Scan for the cell matching the given text and deliver its [X, Y] coordinate at center. 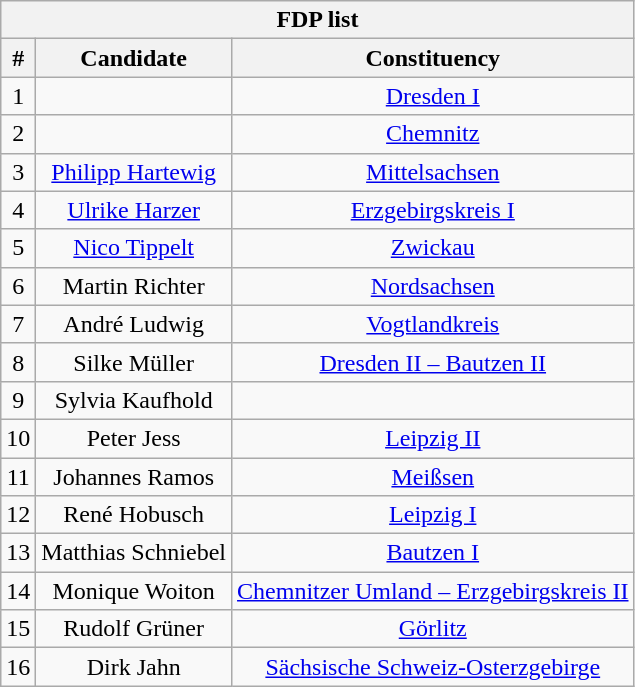
Martin Richter [134, 286]
Chemnitzer Umland – Erzgebirgskreis II [434, 591]
# [18, 58]
FDP list [318, 20]
3 [18, 172]
Dirk Jahn [134, 667]
René Hobusch [134, 515]
Nordsachsen [434, 286]
Leipzig II [434, 438]
Matthias Schniebel [134, 553]
Dresden I [434, 96]
Vogtlandkreis [434, 324]
Görlitz [434, 629]
15 [18, 629]
8 [18, 362]
Chemnitz [434, 134]
14 [18, 591]
2 [18, 134]
Constituency [434, 58]
5 [18, 248]
16 [18, 667]
Nico Tippelt [134, 248]
Zwickau [434, 248]
10 [18, 438]
11 [18, 477]
7 [18, 324]
Monique Woiton [134, 591]
Erzgebirgskreis I [434, 210]
Rudolf Grüner [134, 629]
Leipzig I [434, 515]
Peter Jess [134, 438]
Mittelsachsen [434, 172]
Ulrike Harzer [134, 210]
13 [18, 553]
Sylvia Kaufhold [134, 400]
12 [18, 515]
Philipp Hartewig [134, 172]
1 [18, 96]
Johannes Ramos [134, 477]
9 [18, 400]
Bautzen I [434, 553]
Meißsen [434, 477]
André Ludwig [134, 324]
Silke Müller [134, 362]
Candidate [134, 58]
4 [18, 210]
Sächsische Schweiz-Osterzgebirge [434, 667]
6 [18, 286]
Dresden II – Bautzen II [434, 362]
